Pinpoint the cell where the given text exists, returning its [x, y] midpoint coordinate. 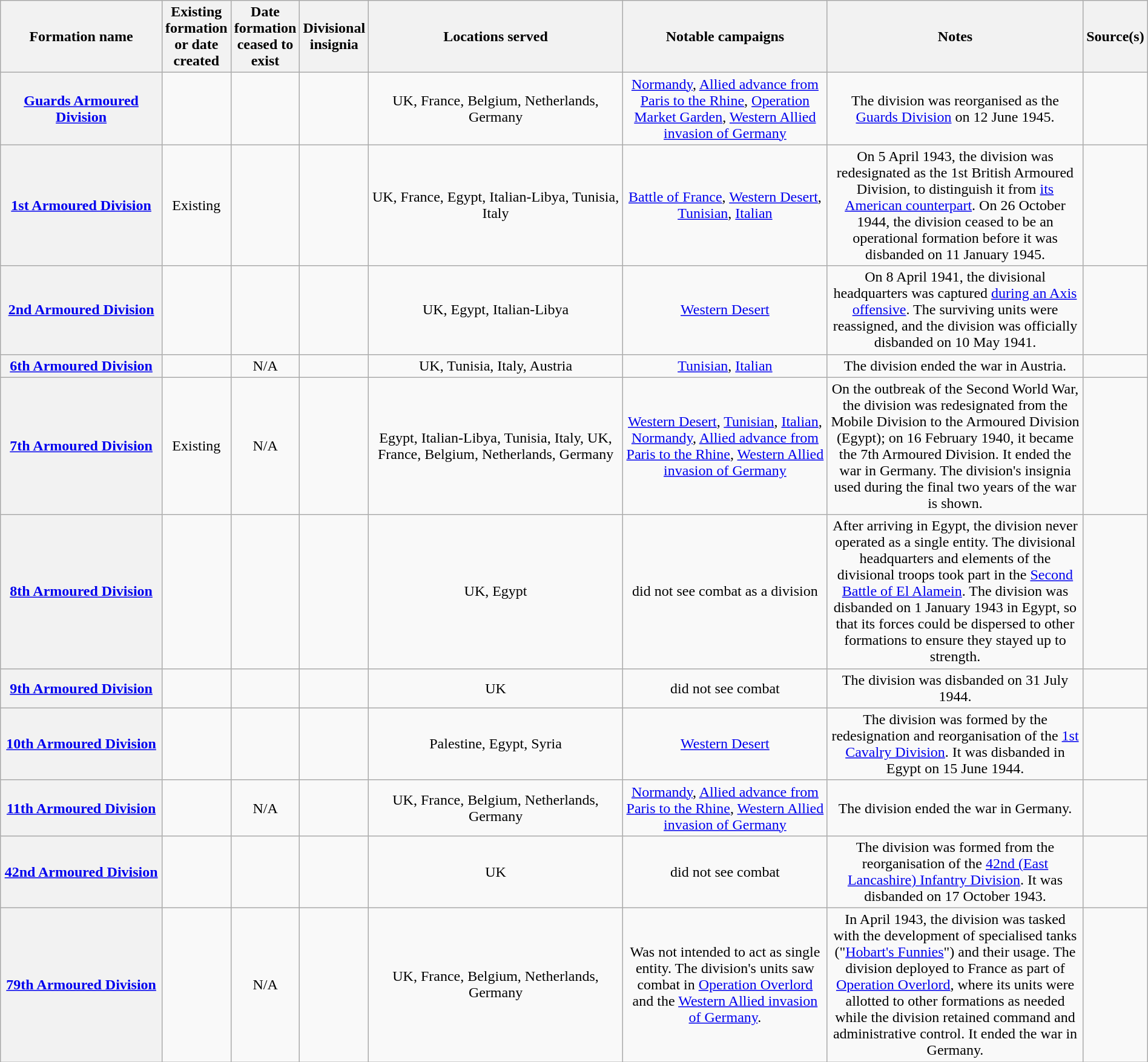
The division was reorganised as the Guards Division on 12 June 1945. [955, 109]
Palestine, Egypt, Syria [496, 744]
UK, Egypt [496, 592]
42nd Armoured Division [81, 872]
Formation name [81, 36]
Existing formation or date created [196, 36]
UK, Egypt, Italian-Libya [496, 310]
9th Armoured Division [81, 688]
2nd Armoured Division [81, 310]
The division ended the war in Germany. [955, 808]
The division ended the war in Austria. [955, 366]
UK, Tunisia, Italy, Austria [496, 366]
1st Armoured Division [81, 205]
79th Armoured Division [81, 984]
Western Desert, Tunisian, Italian, Normandy, Allied advance from Paris to the Rhine, Western Allied invasion of Germany [725, 446]
Normandy, Allied advance from Paris to the Rhine, Operation Market Garden, Western Allied invasion of Germany [725, 109]
Guards Armoured Division [81, 109]
Source(s) [1115, 36]
The division was formed from the reorganisation of the 42nd (East Lancashire) Infantry Division. It was disbanded on 17 October 1943. [955, 872]
6th Armoured Division [81, 366]
Divisional insignia [334, 36]
Egypt, Italian-Libya, Tunisia, Italy, UK, France, Belgium, Netherlands, Germany [496, 446]
UK, France, Egypt, Italian-Libya, Tunisia, Italy [496, 205]
Date formation ceased to exist [265, 36]
Locations served [496, 36]
8th Armoured Division [81, 592]
Notable campaigns [725, 36]
did not see combat as a division [725, 592]
The division was disbanded on 31 July 1944. [955, 688]
10th Armoured Division [81, 744]
Battle of France, Western Desert, Tunisian, Italian [725, 205]
The division was formed by the redesignation and reorganisation of the 1st Cavalry Division. It was disbanded in Egypt on 15 June 1944. [955, 744]
Tunisian, Italian [725, 366]
11th Armoured Division [81, 808]
Notes [955, 36]
Normandy, Allied advance from Paris to the Rhine, Western Allied invasion of Germany [725, 808]
7th Armoured Division [81, 446]
Was not intended to act as single entity. The division's units saw combat in Operation Overlord and the Western Allied invasion of Germany. [725, 984]
